Find where the given text appears and provide that cell's center as (X, Y) coordinate. 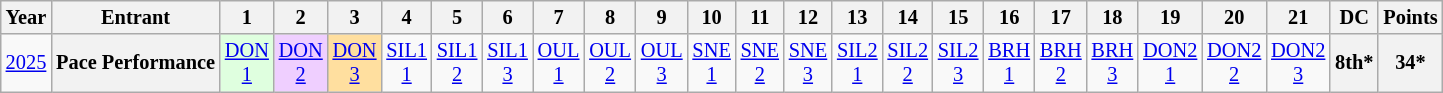
2025 (26, 63)
SIL22 (907, 63)
10 (711, 17)
4 (406, 17)
15 (958, 17)
21 (1298, 17)
16 (1009, 17)
7 (559, 17)
2 (301, 17)
DON1 (247, 63)
SIL21 (857, 63)
SNE3 (808, 63)
Pace Performance (136, 63)
34* (1410, 63)
DON3 (355, 63)
11 (760, 17)
OUL2 (610, 63)
DON2 (301, 63)
BRH2 (1061, 63)
DON23 (1298, 63)
DON21 (1170, 63)
19 (1170, 17)
Year (26, 17)
20 (1234, 17)
17 (1061, 17)
Entrant (136, 17)
12 (808, 17)
SIL23 (958, 63)
DON22 (1234, 63)
BRH1 (1009, 63)
SNE1 (711, 63)
3 (355, 17)
5 (457, 17)
14 (907, 17)
BRH3 (1113, 63)
8th* (1354, 63)
SIL13 (507, 63)
DC (1354, 17)
18 (1113, 17)
SIL12 (457, 63)
SNE2 (760, 63)
13 (857, 17)
1 (247, 17)
SIL11 (406, 63)
6 (507, 17)
Points (1410, 17)
9 (662, 17)
8 (610, 17)
OUL3 (662, 63)
OUL1 (559, 63)
